Output the [x, y] coordinate of the center of the cell containing the given text.  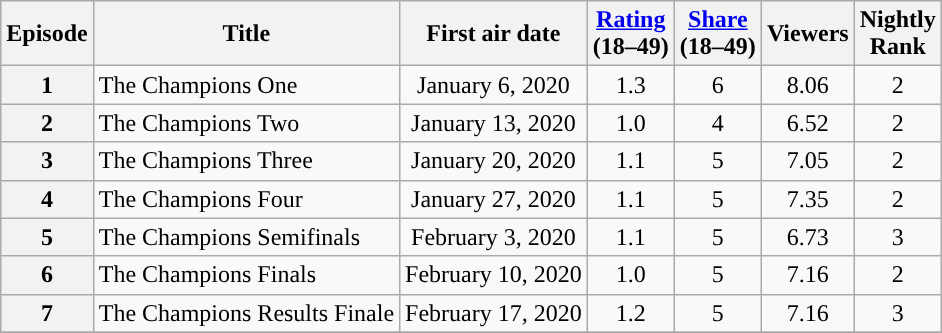
7 [47, 313]
January 20, 2020 [494, 161]
7.05 [808, 161]
1.2 [630, 313]
The Champions Semifinals [246, 237]
1 [47, 85]
February 17, 2020 [494, 313]
7.35 [808, 199]
6.73 [808, 237]
January 27, 2020 [494, 199]
Share(18–49) [718, 34]
6.52 [808, 123]
1.3 [630, 85]
NightlyRank [898, 34]
The Champions Four [246, 199]
The Champions Finals [246, 275]
January 6, 2020 [494, 85]
February 10, 2020 [494, 275]
First air date [494, 34]
February 3, 2020 [494, 237]
The Champions One [246, 85]
Episode [47, 34]
Rating(18–49) [630, 34]
January 13, 2020 [494, 123]
The Champions Three [246, 161]
8.06 [808, 85]
Title [246, 34]
The Champions Results Finale [246, 313]
The Champions Two [246, 123]
Viewers [808, 34]
